Return the [x, y] coordinate for the center point of the cell that contains the specified text.  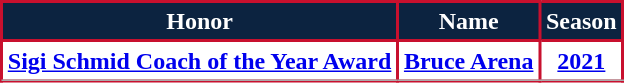
2021 [582, 61]
Sigi Schmid Coach of the Year Award [200, 61]
Bruce Arena [469, 61]
Name [469, 22]
Season [582, 22]
Honor [200, 22]
